Output the [x, y] coordinate of the center of the cell containing the given text.  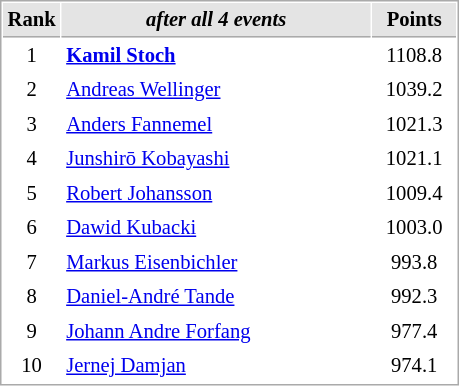
after all 4 events [216, 20]
6 [32, 228]
974.1 [414, 366]
3 [32, 124]
Andreas Wellinger [216, 90]
1108.8 [414, 56]
Junshirō Kobayashi [216, 158]
7 [32, 262]
Markus Eisenbichler [216, 262]
1039.2 [414, 90]
1009.4 [414, 194]
4 [32, 158]
993.8 [414, 262]
8 [32, 296]
Dawid Kubacki [216, 228]
1 [32, 56]
Kamil Stoch [216, 56]
1003.0 [414, 228]
9 [32, 332]
Daniel-André Tande [216, 296]
Robert Johansson [216, 194]
5 [32, 194]
Points [414, 20]
2 [32, 90]
10 [32, 366]
1021.1 [414, 158]
992.3 [414, 296]
Jernej Damjan [216, 366]
Rank [32, 20]
1021.3 [414, 124]
Anders Fannemel [216, 124]
Johann Andre Forfang [216, 332]
977.4 [414, 332]
